From the cell containing the given text, extract its center point as (X, Y) coordinate. 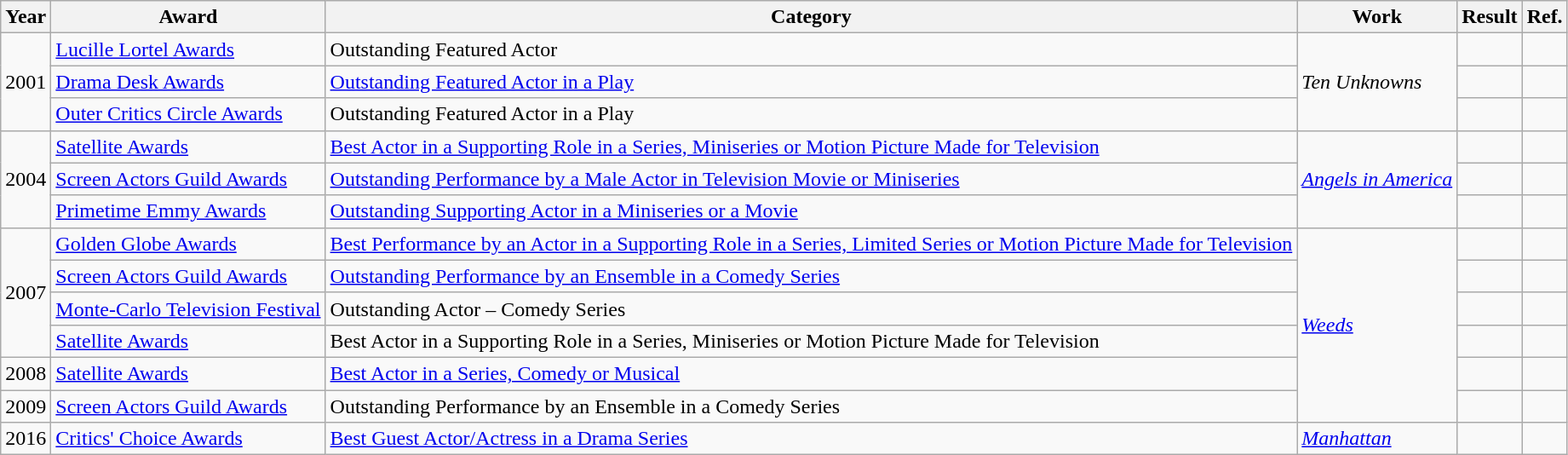
2001 (26, 82)
Angels in America (1377, 179)
Best Performance by an Actor in a Supporting Role in a Series, Limited Series or Motion Picture Made for Television (811, 244)
Outstanding Supporting Actor in a Miniseries or a Movie (811, 211)
2007 (26, 292)
Best Guest Actor/Actress in a Drama Series (811, 439)
2008 (26, 373)
Critics' Choice Awards (188, 439)
Drama Desk Awards (188, 82)
Outstanding Actor – Comedy Series (811, 308)
Outstanding Featured Actor (811, 49)
Lucille Lortel Awards (188, 49)
Award (188, 17)
Outer Critics Circle Awards (188, 114)
Ref. (1545, 17)
Year (26, 17)
Primetime Emmy Awards (188, 211)
Ten Unknowns (1377, 82)
Work (1377, 17)
Manhattan (1377, 439)
Outstanding Performance by a Male Actor in Television Movie or Miniseries (811, 179)
2004 (26, 179)
Result (1490, 17)
Golden Globe Awards (188, 244)
2016 (26, 439)
2009 (26, 406)
Monte-Carlo Television Festival (188, 308)
Category (811, 17)
Weeds (1377, 325)
Best Actor in a Series, Comedy or Musical (811, 373)
